Output the [x, y] coordinate of the center of the cell containing the given text.  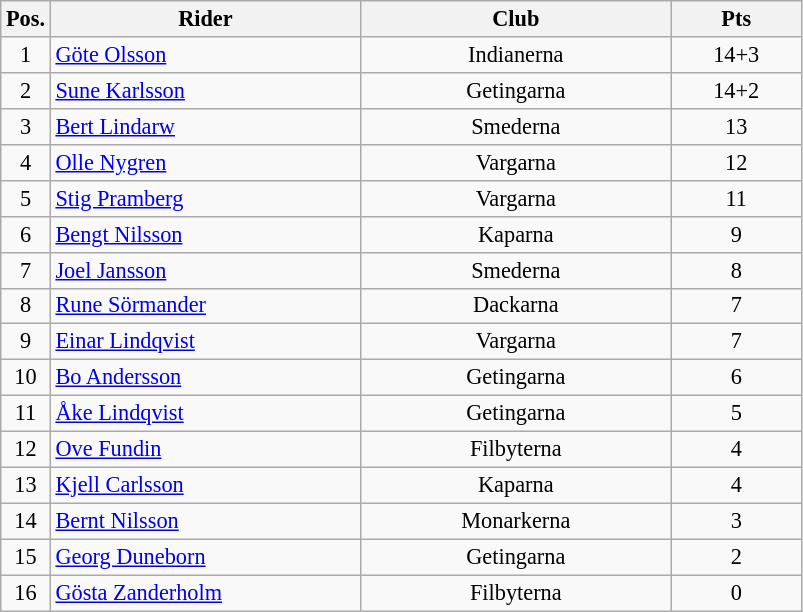
Stig Pramberg [205, 198]
Gösta Zanderholm [205, 593]
10 [26, 378]
Indianerna [516, 55]
14+3 [736, 55]
0 [736, 593]
Bengt Nilsson [205, 234]
Sune Karlsson [205, 90]
Pos. [26, 19]
14+2 [736, 90]
Bert Lindarw [205, 126]
Einar Lindqvist [205, 342]
Dackarna [516, 306]
Ove Fundin [205, 450]
Bernt Nilsson [205, 521]
Göte Olsson [205, 55]
Joel Jansson [205, 270]
Kjell Carlsson [205, 485]
Club [516, 19]
Pts [736, 19]
15 [26, 557]
1 [26, 55]
Monarkerna [516, 521]
Georg Duneborn [205, 557]
14 [26, 521]
Åke Lindqvist [205, 414]
Olle Nygren [205, 162]
Bo Andersson [205, 378]
Rider [205, 19]
16 [26, 593]
Rune Sörmander [205, 306]
